Return the (x, y) coordinate for the center point of the cell that contains the specified text.  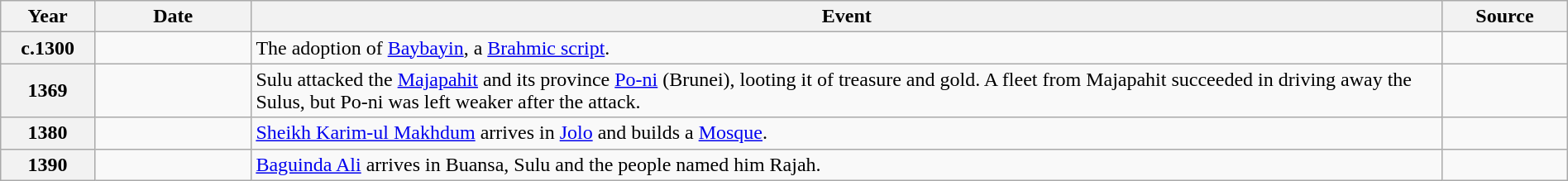
1390 (48, 164)
Event (847, 17)
The adoption of Baybayin, a Brahmic script. (847, 48)
Date (172, 17)
1380 (48, 133)
Source (1505, 17)
1369 (48, 91)
Year (48, 17)
Sheikh Karim-ul Makhdum arrives in Jolo and builds a Mosque. (847, 133)
Baguinda Ali arrives in Buansa, Sulu and the people named him Rajah. (847, 164)
c.1300 (48, 48)
